Find where the given text appears and provide that cell's center as [X, Y] coordinate. 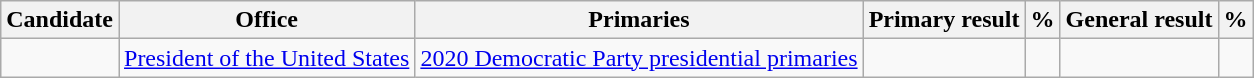
Primary result [944, 20]
2020 Democratic Party presidential primaries [639, 58]
Office [266, 20]
Primaries [639, 20]
President of the United States [266, 58]
Candidate [60, 20]
General result [1139, 20]
